Return the [X, Y] coordinate for the center point of the cell that contains the specified text.  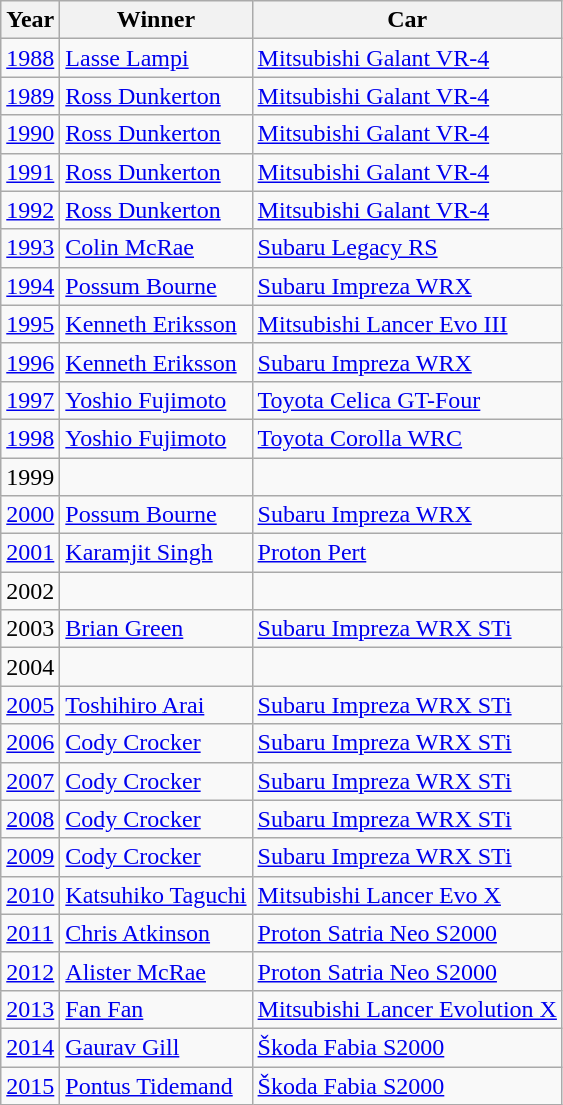
1998 [30, 438]
Mitsubishi Lancer Evo III [407, 324]
2007 [30, 781]
Alister McRae [156, 971]
2010 [30, 895]
Winner [156, 20]
2005 [30, 705]
Karamjit Singh [156, 553]
Brian Green [156, 629]
2002 [30, 591]
Colin McRae [156, 248]
Car [407, 20]
2014 [30, 1047]
Toyota Celica GT-Four [407, 400]
2004 [30, 667]
Toyota Corolla WRC [407, 438]
Proton Pert [407, 553]
1991 [30, 172]
2001 [30, 553]
1999 [30, 477]
1992 [30, 210]
2012 [30, 971]
1995 [30, 324]
1996 [30, 362]
2008 [30, 819]
Mitsubishi Lancer Evolution X [407, 1009]
Katsuhiko Taguchi [156, 895]
Year [30, 20]
Mitsubishi Lancer Evo X [407, 895]
Lasse Lampi [156, 58]
2015 [30, 1085]
Toshihiro Arai [156, 705]
Fan Fan [156, 1009]
Chris Atkinson [156, 933]
2009 [30, 857]
2011 [30, 933]
2006 [30, 743]
1993 [30, 248]
1988 [30, 58]
2000 [30, 515]
1994 [30, 286]
1997 [30, 400]
2003 [30, 629]
1989 [30, 96]
2013 [30, 1009]
Subaru Legacy RS [407, 248]
1990 [30, 134]
Gaurav Gill [156, 1047]
Pontus Tidemand [156, 1085]
